Extract the (X, Y) coordinate from the center of the cell holding the provided text.  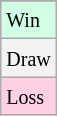
Loss (28, 96)
Draw (28, 58)
Win (28, 20)
